Output the (X, Y) coordinate of the center of the cell containing the given text.  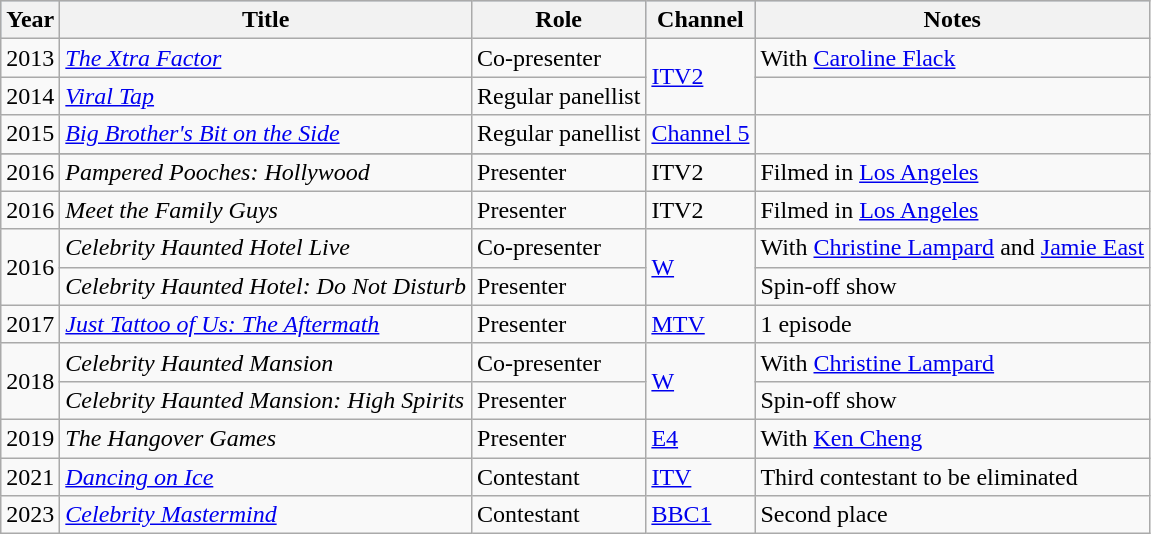
2017 (30, 324)
Channel (700, 20)
E4 (700, 438)
Big Brother's Bit on the Side (266, 134)
Third contestant to be eliminated (952, 477)
1 episode (952, 324)
Channel 5 (700, 134)
The Hangover Games (266, 438)
With Christine Lampard (952, 362)
Celebrity Haunted Hotel Live (266, 248)
Notes (952, 20)
2013 (30, 58)
2021 (30, 477)
2019 (30, 438)
Role (559, 20)
2015 (30, 134)
Year (30, 20)
Just Tattoo of Us: The Aftermath (266, 324)
With Christine Lampard and Jamie East (952, 248)
Celebrity Mastermind (266, 515)
MTV (700, 324)
Meet the Family Guys (266, 210)
Second place (952, 515)
Celebrity Haunted Mansion: High Spirits (266, 400)
ITV (700, 477)
Dancing on Ice (266, 477)
Title (266, 20)
2018 (30, 381)
BBC1 (700, 515)
2014 (30, 96)
With Ken Cheng (952, 438)
Pampered Pooches: Hollywood (266, 172)
With Caroline Flack (952, 58)
Celebrity Haunted Hotel: Do Not Disturb (266, 286)
Celebrity Haunted Mansion (266, 362)
Viral Tap (266, 96)
The Xtra Factor (266, 58)
2023 (30, 515)
